Identify which cell holds the provided text, then report its (x, y) central coordinate. 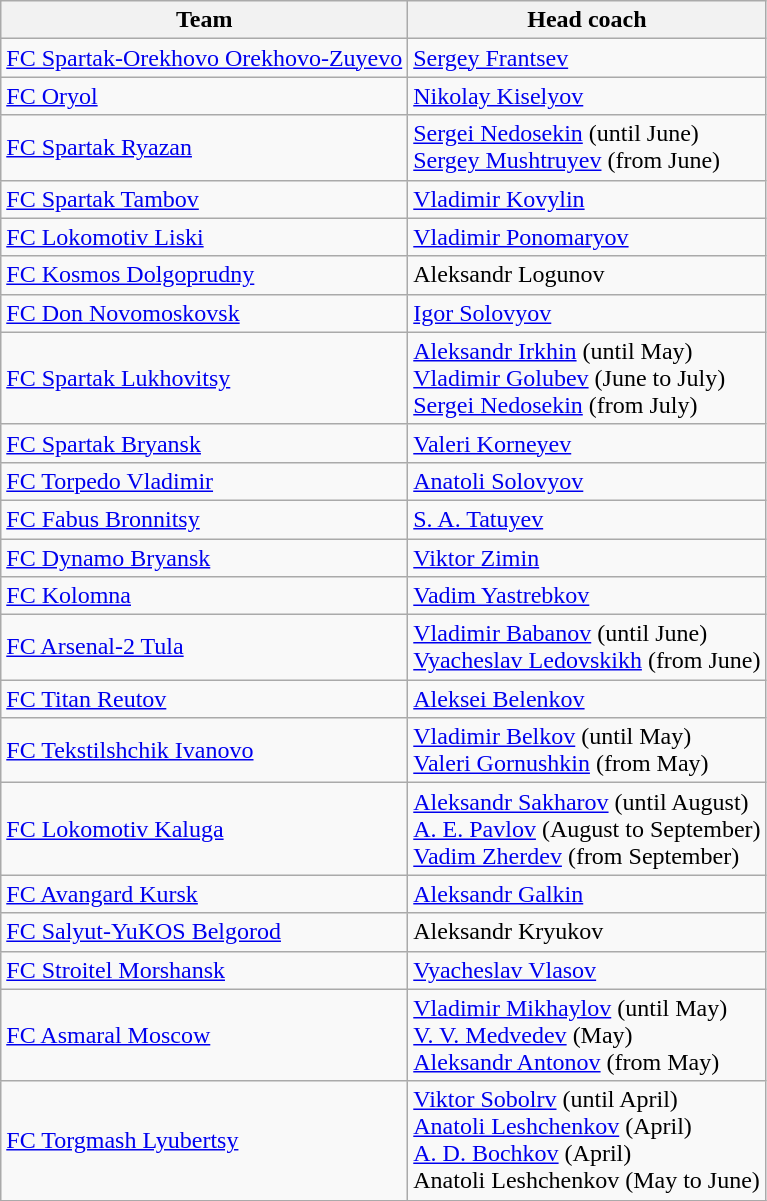
Vadim Yastrebkov (587, 596)
FC Spartak Lukhovitsy (204, 378)
FC Salyut-YuKOS Belgorod (204, 932)
FC Fabus Bronnitsy (204, 519)
FC Spartak-Orekhovo Orekhovo-Zuyevo (204, 58)
Viktor Zimin (587, 557)
Valeri Korneyev (587, 443)
Aleksandr Irkhin (until May)Vladimir Golubev (June to July)Sergei Nedosekin (from July) (587, 378)
Vladimir Belkov (until May)Valeri Gornushkin (from May) (587, 750)
FC Asmaral Moscow (204, 1035)
Vladimir Babanov (until June)Vyacheslav Ledovskikh (from June) (587, 648)
FC Torgmash Lyubertsy (204, 1140)
FC Stroitel Morshansk (204, 970)
FC Tekstilshchik Ivanovo (204, 750)
Aleksandr Galkin (587, 894)
Sergei Nedosekin (until June)Sergey Mushtruyev (from June) (587, 148)
Aleksei Belenkov (587, 699)
Vyacheslav Vlasov (587, 970)
Vladimir Mikhaylov (until May)V. V. Medvedev (May)Aleksandr Antonov (from May) (587, 1035)
FC Titan Reutov (204, 699)
FC Lokomotiv Kaluga (204, 829)
FC Spartak Bryansk (204, 443)
Aleksandr Sakharov (until August)A. E. Pavlov (August to September)Vadim Zherdev (from September) (587, 829)
FC Lokomotiv Liski (204, 237)
S. A. Tatuyev (587, 519)
FC Oryol (204, 96)
FC Arsenal-2 Tula (204, 648)
FC Spartak Ryazan (204, 148)
FC Kolomna (204, 596)
Team (204, 20)
Igor Solovyov (587, 313)
FC Dynamo Bryansk (204, 557)
Anatoli Solovyov (587, 481)
FC Don Novomoskovsk (204, 313)
Vladimir Kovylin (587, 199)
Aleksandr Kryukov (587, 932)
Aleksandr Logunov (587, 275)
FC Spartak Tambov (204, 199)
FC Kosmos Dolgoprudny (204, 275)
Nikolay Kiselyov (587, 96)
Sergey Frantsev (587, 58)
Vladimir Ponomaryov (587, 237)
FC Torpedo Vladimir (204, 481)
FC Avangard Kursk (204, 894)
Head coach (587, 20)
Viktor Sobolrv (until April)Anatoli Leshchenkov (April)A. D. Bochkov (April)Anatoli Leshchenkov (May to June) (587, 1140)
